Identify which cell holds the provided text, then report its (x, y) central coordinate. 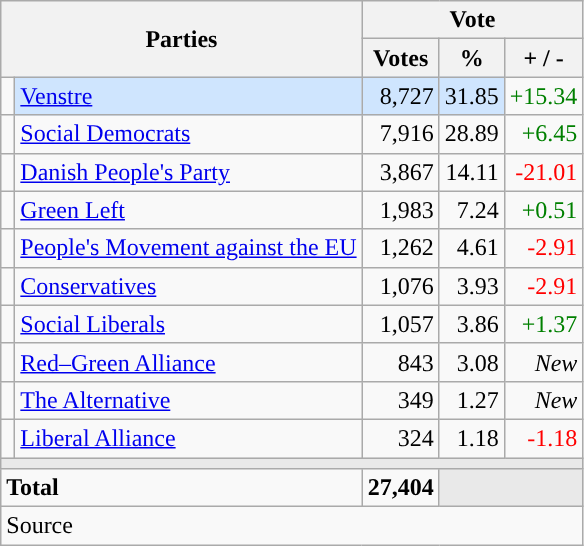
14.11 (472, 172)
Danish People's Party (188, 172)
-1.18 (544, 438)
Conservatives (188, 286)
1.27 (472, 400)
1,262 (400, 248)
Green Left (188, 210)
Red–Green Alliance (188, 362)
3.08 (472, 362)
+6.45 (544, 134)
Parties (182, 39)
843 (400, 362)
27,404 (400, 488)
Liberal Alliance (188, 438)
7.24 (472, 210)
4.61 (472, 248)
People's Movement against the EU (188, 248)
1,983 (400, 210)
-21.01 (544, 172)
+15.34 (544, 96)
3.86 (472, 324)
+ / - (544, 58)
7,916 (400, 134)
31.85 (472, 96)
1.18 (472, 438)
Social Democrats (188, 134)
+1.37 (544, 324)
% (472, 58)
1,076 (400, 286)
3,867 (400, 172)
8,727 (400, 96)
Source (292, 526)
The Alternative (188, 400)
+0.51 (544, 210)
324 (400, 438)
1,057 (400, 324)
Vote (472, 20)
Venstre (188, 96)
Total (182, 488)
3.93 (472, 286)
28.89 (472, 134)
Social Liberals (188, 324)
Votes (400, 58)
349 (400, 400)
